Extract the [x, y] coordinate from the center of the cell holding the provided text.  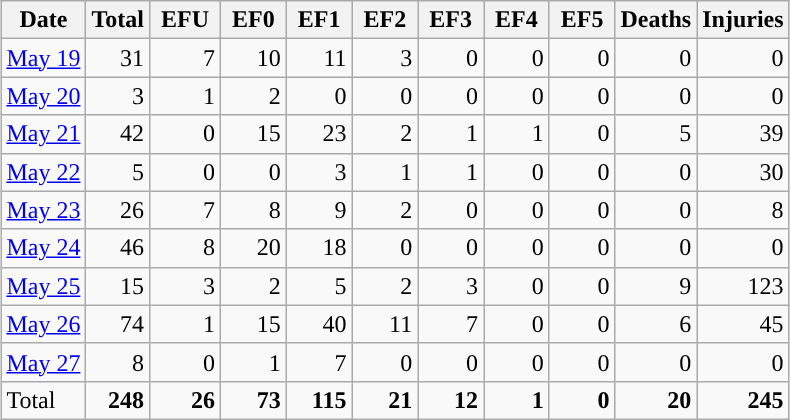
21 [385, 400]
EF3 [451, 20]
115 [319, 400]
123 [743, 286]
EF1 [319, 20]
May 24 [44, 248]
May 21 [44, 134]
248 [118, 400]
Deaths [656, 20]
42 [118, 134]
74 [118, 324]
39 [743, 134]
18 [319, 248]
245 [743, 400]
EF4 [517, 20]
45 [743, 324]
73 [254, 400]
EF0 [254, 20]
12 [451, 400]
Date [44, 20]
May 22 [44, 172]
40 [319, 324]
May 20 [44, 96]
EFU [184, 20]
EF2 [385, 20]
46 [118, 248]
30 [743, 172]
31 [118, 58]
23 [319, 134]
10 [254, 58]
Injuries [743, 20]
May 26 [44, 324]
May 23 [44, 210]
May 19 [44, 58]
May 27 [44, 362]
EF5 [582, 20]
6 [656, 324]
May 25 [44, 286]
